Detect which cell encompasses the target text, then output its [x, y] center coordinate. 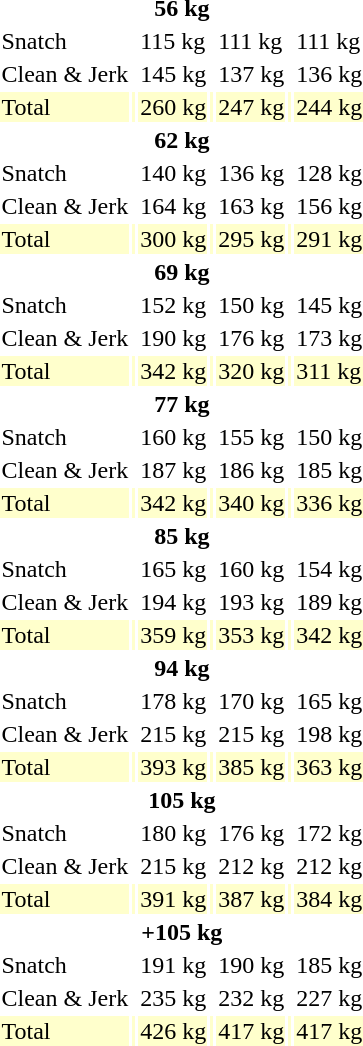
260 kg [174, 107]
191 kg [174, 965]
136 kg [252, 173]
232 kg [252, 998]
300 kg [174, 239]
186 kg [252, 470]
152 kg [174, 305]
212 kg [252, 866]
235 kg [174, 998]
353 kg [252, 635]
247 kg [252, 107]
115 kg [174, 41]
385 kg [252, 767]
155 kg [252, 437]
165 kg [174, 569]
359 kg [174, 635]
387 kg [252, 899]
164 kg [174, 206]
193 kg [252, 602]
194 kg [174, 602]
417 kg [252, 1031]
163 kg [252, 206]
187 kg [174, 470]
137 kg [252, 74]
145 kg [174, 74]
140 kg [174, 173]
295 kg [252, 239]
320 kg [252, 371]
150 kg [252, 305]
393 kg [174, 767]
180 kg [174, 833]
170 kg [252, 701]
178 kg [174, 701]
426 kg [174, 1031]
111 kg [252, 41]
340 kg [252, 503]
391 kg [174, 899]
